Capture the cell that displays the provided text and extract its [X, Y] central coordinate. 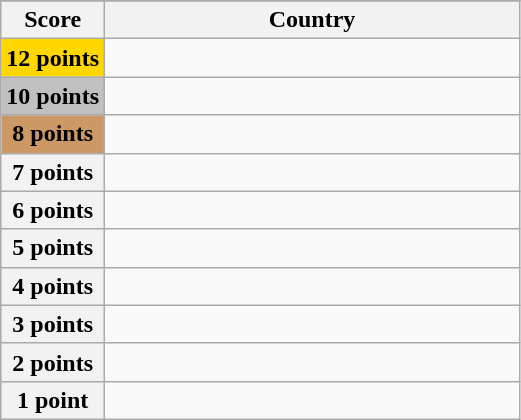
4 points [53, 286]
6 points [53, 210]
2 points [53, 362]
10 points [53, 96]
Country [312, 20]
7 points [53, 172]
1 point [53, 400]
8 points [53, 134]
5 points [53, 248]
3 points [53, 324]
Score [53, 20]
12 points [53, 58]
